Identify which cell holds the provided text, then report its [X, Y] central coordinate. 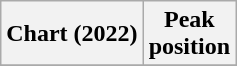
Chart (2022) [72, 34]
Peakposition [189, 34]
